For the text-containing cell, return its midpoint in (x, y) coordinate format. 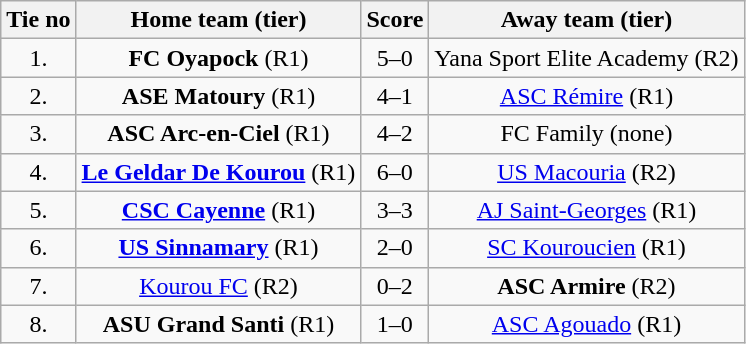
7. (38, 286)
AJ Saint-Georges (R1) (586, 210)
ASC Agouado (R1) (586, 324)
8. (38, 324)
Away team (tier) (586, 20)
Tie no (38, 20)
ASC Rémire (R1) (586, 96)
4. (38, 172)
3–3 (395, 210)
1. (38, 58)
FC Family (none) (586, 134)
Score (395, 20)
US Macouria (R2) (586, 172)
ASC Armire (R2) (586, 286)
Yana Sport Elite Academy (R2) (586, 58)
4–2 (395, 134)
SC Kouroucien (R1) (586, 248)
ASE Matoury (R1) (218, 96)
5–0 (395, 58)
4–1 (395, 96)
CSC Cayenne (R1) (218, 210)
ASU Grand Santi (R1) (218, 324)
2. (38, 96)
3. (38, 134)
1–0 (395, 324)
6–0 (395, 172)
Home team (tier) (218, 20)
Kourou FC (R2) (218, 286)
US Sinnamary (R1) (218, 248)
FC Oyapock (R1) (218, 58)
6. (38, 248)
5. (38, 210)
0–2 (395, 286)
Le Geldar De Kourou (R1) (218, 172)
2–0 (395, 248)
ASC Arc-en-Ciel (R1) (218, 134)
